Return the [X, Y] coordinate for the center point of the cell that contains the specified text.  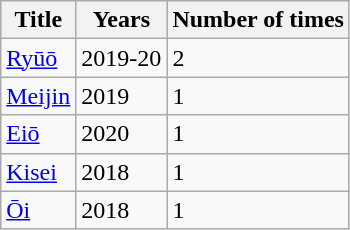
2020 [122, 134]
Ryūō [38, 58]
2019-20 [122, 58]
Eiō [38, 134]
Years [122, 20]
2019 [122, 96]
Number of times [258, 20]
Ōi [38, 210]
Meijin [38, 96]
Kisei [38, 172]
2 [258, 58]
Title [38, 20]
